Output the [x, y] coordinate of the center of the cell containing the given text.  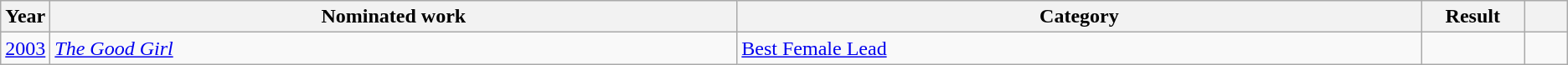
Result [1473, 17]
Year [25, 17]
The Good Girl [394, 48]
Best Female Lead [1079, 48]
2003 [25, 48]
Category [1079, 17]
Nominated work [394, 17]
